For the text-containing cell, return its midpoint in (x, y) coordinate format. 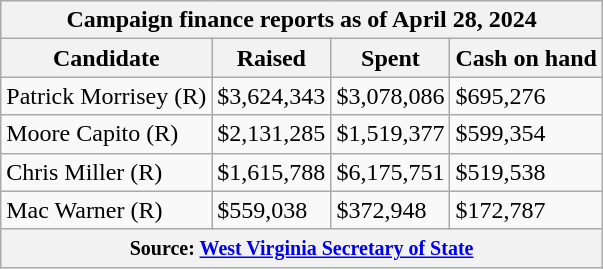
Candidate (106, 58)
$599,354 (526, 134)
Campaign finance reports as of April 28, 2024 (302, 20)
Moore Capito (R) (106, 134)
Patrick Morrisey (R) (106, 96)
$6,175,751 (390, 172)
Cash on hand (526, 58)
$3,078,086 (390, 96)
$559,038 (272, 210)
Spent (390, 58)
Raised (272, 58)
Source: West Virginia Secretary of State (302, 248)
$372,948 (390, 210)
$3,624,343 (272, 96)
$2,131,285 (272, 134)
$1,615,788 (272, 172)
$1,519,377 (390, 134)
$172,787 (526, 210)
Mac Warner (R) (106, 210)
Chris Miller (R) (106, 172)
$695,276 (526, 96)
$519,538 (526, 172)
